Identify which cell holds the provided text, then report its (x, y) central coordinate. 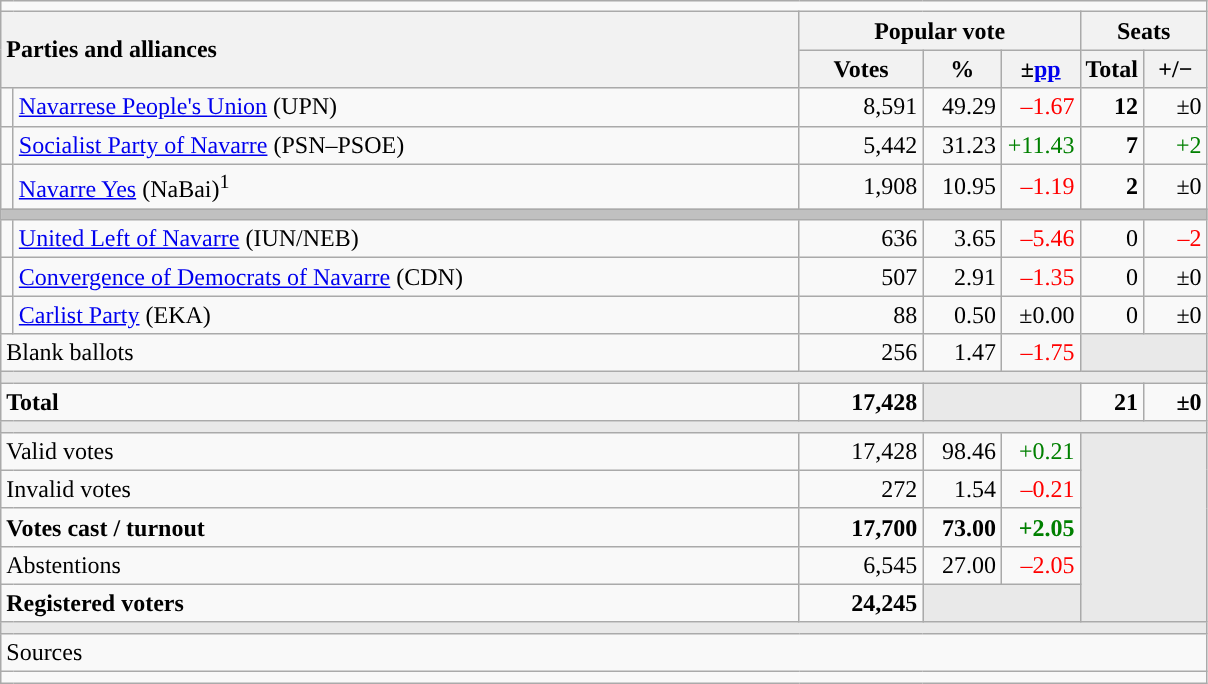
2.91 (962, 277)
17,700 (861, 527)
–1.67 (1040, 107)
1.47 (962, 353)
272 (861, 489)
Seats (1144, 31)
12 (1112, 107)
10.95 (962, 186)
507 (861, 277)
–1.19 (1040, 186)
±pp (1040, 69)
1.54 (962, 489)
Blank ballots (400, 353)
+0.21 (1040, 451)
Registered voters (400, 603)
–5.46 (1040, 239)
7 (1112, 145)
6,545 (861, 565)
73.00 (962, 527)
Sources (604, 652)
31.23 (962, 145)
88 (861, 315)
27.00 (962, 565)
2 (1112, 186)
Parties and alliances (400, 50)
3.65 (962, 239)
8,591 (861, 107)
±0.00 (1040, 315)
5,442 (861, 145)
Popular vote (940, 31)
% (962, 69)
0.50 (962, 315)
Valid votes (400, 451)
24,245 (861, 603)
Navarre Yes (NaBai)1 (406, 186)
256 (861, 353)
49.29 (962, 107)
+2.05 (1040, 527)
Socialist Party of Navarre (PSN–PSOE) (406, 145)
–1.35 (1040, 277)
Invalid votes (400, 489)
United Left of Navarre (IUN/NEB) (406, 239)
+/− (1176, 69)
Votes cast / turnout (400, 527)
–1.75 (1040, 353)
–2 (1176, 239)
98.46 (962, 451)
Carlist Party (EKA) (406, 315)
636 (861, 239)
1,908 (861, 186)
Convergence of Democrats of Navarre (CDN) (406, 277)
+11.43 (1040, 145)
Votes (861, 69)
–0.21 (1040, 489)
Abstentions (400, 565)
21 (1112, 402)
–2.05 (1040, 565)
+2 (1176, 145)
Navarrese People's Union (UPN) (406, 107)
